Extract the [x, y] coordinate from the center of the cell holding the provided text.  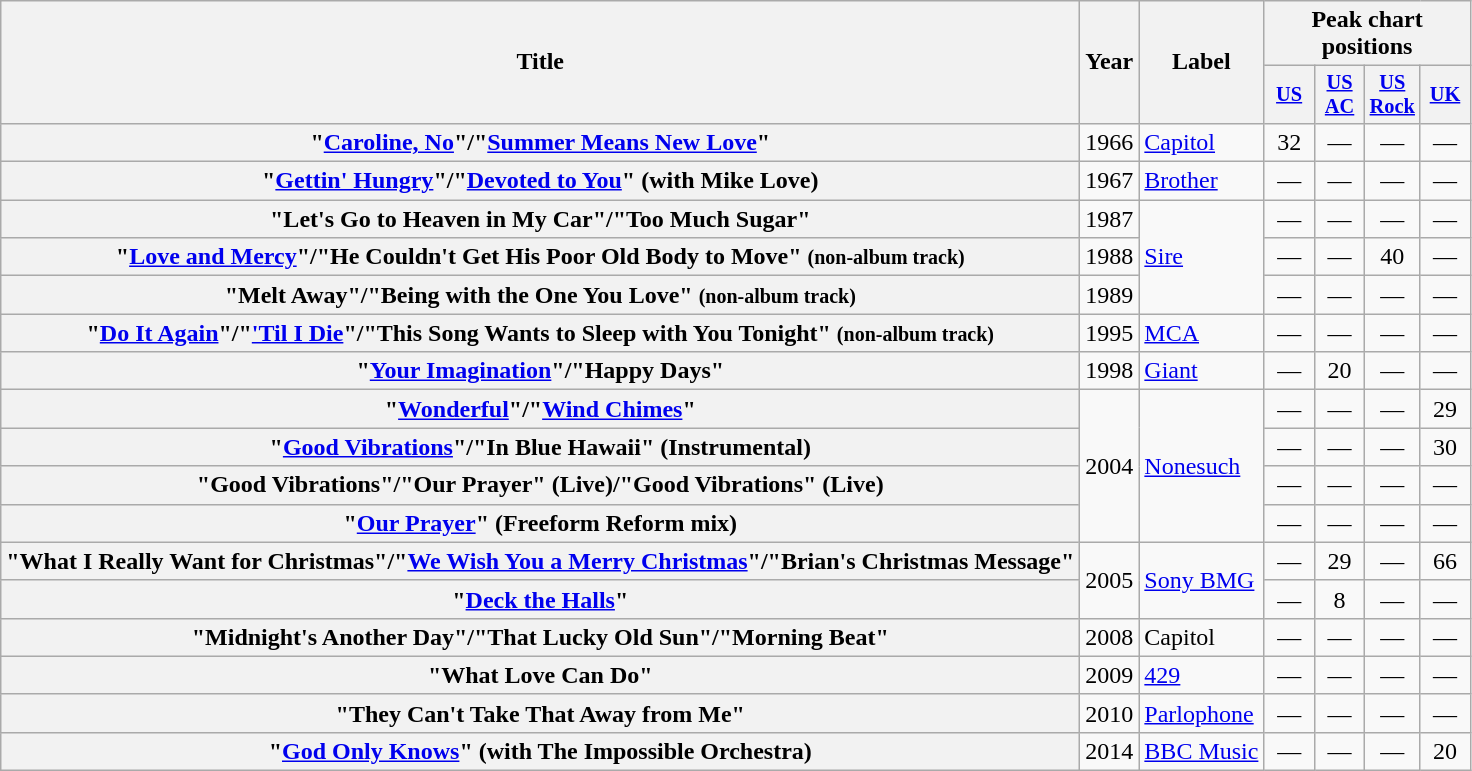
"Let's Go to Heaven in My Car"/"Too Much Sugar" [540, 219]
8 [1339, 599]
US [1289, 95]
Label [1202, 62]
"Good Vibrations"/"In Blue Hawaii" (Instrumental) [540, 447]
"Love and Mercy"/"He Couldn't Get His Poor Old Body to Move" (non-album track) [540, 257]
Giant [1202, 371]
Year [1110, 62]
Sony BMG [1202, 580]
"What I Really Want for Christmas"/"We Wish You a Merry Christmas"/"Brian's Christmas Message" [540, 561]
Parlophone [1202, 713]
Brother [1202, 181]
BBC Music [1202, 751]
"What Love Can Do" [540, 675]
UK [1445, 95]
"Good Vibrations"/"Our Prayer" (Live)/"Good Vibrations" (Live) [540, 485]
1987 [1110, 219]
1988 [1110, 257]
"Do It Again"/"'Til I Die"/"This Song Wants to Sleep with You Tonight" (non-album track) [540, 333]
"Wonderful"/"Wind Chimes" [540, 409]
"Caroline, No"/"Summer Means New Love" [540, 142]
1989 [1110, 295]
1998 [1110, 371]
"Deck the Halls" [540, 599]
1966 [1110, 142]
2004 [1110, 466]
32 [1289, 142]
Title [540, 62]
Nonesuch [1202, 466]
"God Only Knows" (with The Impossible Orchestra) [540, 751]
2014 [1110, 751]
40 [1392, 257]
2008 [1110, 637]
66 [1445, 561]
US AC [1339, 95]
2005 [1110, 580]
2009 [1110, 675]
MCA [1202, 333]
"Our Prayer" (Freeform Reform mix) [540, 523]
30 [1445, 447]
"Midnight's Another Day"/"That Lucky Old Sun"/"Morning Beat" [540, 637]
"Melt Away"/"Being with the One You Love" (non-album track) [540, 295]
"Gettin' Hungry"/"Devoted to You" (with Mike Love) [540, 181]
Sire [1202, 257]
"They Can't Take That Away from Me" [540, 713]
"Your Imagination"/"Happy Days" [540, 371]
1967 [1110, 181]
1995 [1110, 333]
US Rock [1392, 95]
Peak chart positions [1367, 34]
429 [1202, 675]
2010 [1110, 713]
